From the cell containing the given text, extract its center point as (x, y) coordinate. 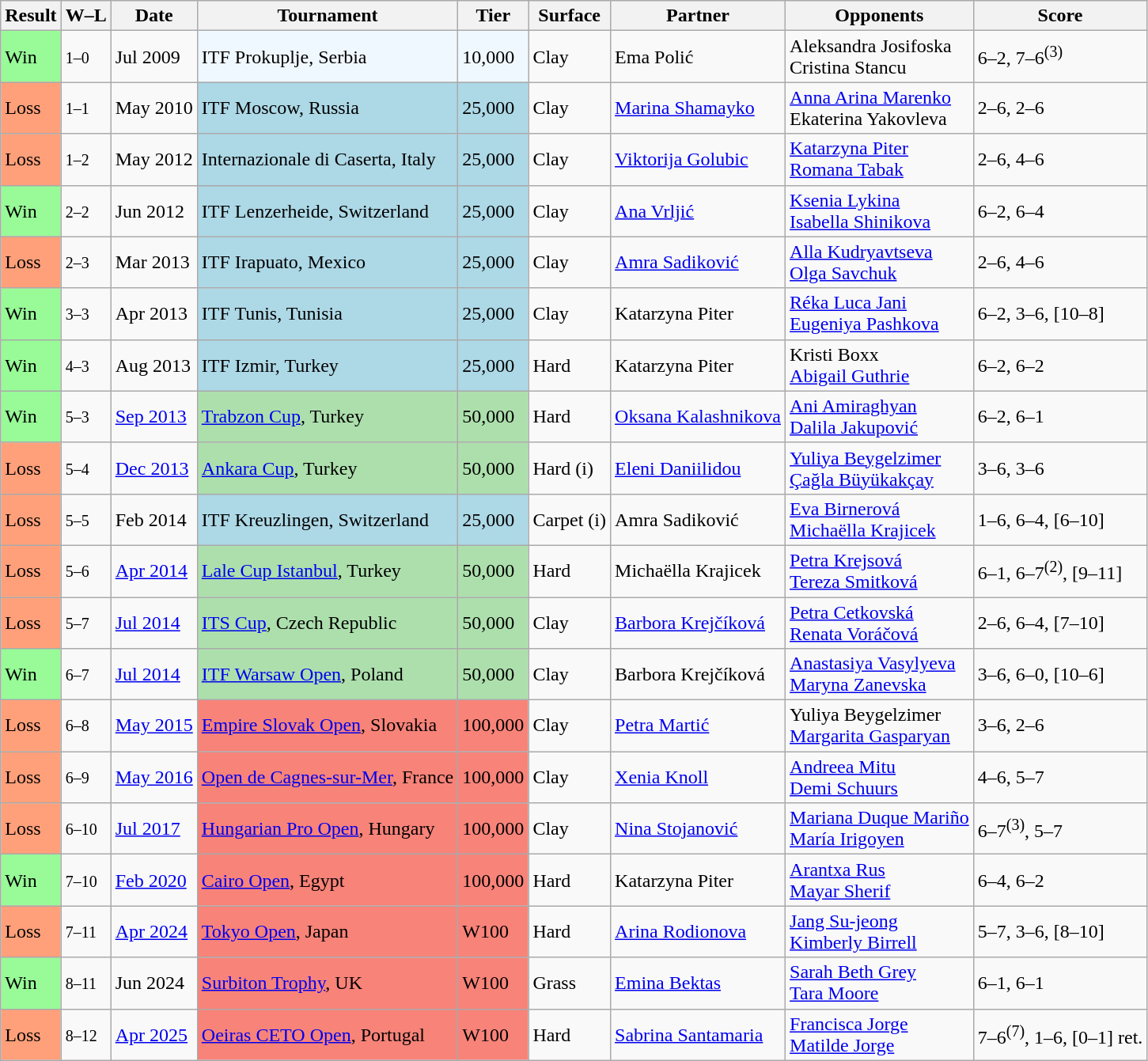
Yuliya Beygelzimer Çağla Büyükakçay (880, 468)
Arantxa Rus Mayar Sherif (880, 880)
6–7(3), 5–7 (1060, 829)
2–6, 6–4, [7–10] (1060, 622)
Hungarian Pro Open, Hungary (328, 829)
Jun 2012 (153, 210)
Aug 2013 (153, 366)
ITS Cup, Czech Republic (328, 622)
Cairo Open, Egypt (328, 880)
Sep 2013 (153, 416)
Tournament (328, 16)
1–0 (85, 57)
2–2 (85, 210)
3–3 (85, 313)
Ema Polić (698, 57)
Yuliya Beygelzimer Margarita Gasparyan (880, 726)
2–6, 2–6 (1060, 108)
2–3 (85, 263)
3–6, 6–0, [10–6] (1060, 674)
Feb 2020 (153, 880)
Ana Vrljić (698, 210)
6–1, 6–7(2), [9–11] (1060, 571)
Katarzyna Piter Romana Tabak (880, 160)
Ksenia Lykina Isabella Shinikova (880, 210)
5–4 (85, 468)
Carpet (i) (570, 519)
6–9 (85, 777)
ITF Moscow, Russia (328, 108)
6–2, 6–2 (1060, 366)
W–L (85, 16)
ITF Warsaw Open, Poland (328, 674)
Tokyo Open, Japan (328, 932)
Arina Rodionova (698, 932)
Viktorija Golubic (698, 160)
Mar 2013 (153, 263)
Kristi Boxx Abigail Guthrie (880, 366)
6–2, 3–6, [10–8] (1060, 313)
ITF Kreuzlingen, Switzerland (328, 519)
Eva Birnerová Michaëlla Krajicek (880, 519)
5–7, 3–6, [8–10] (1060, 932)
Réka Luca Jani Eugeniya Pashkova (880, 313)
Xenia Knoll (698, 777)
Internazionale di Caserta, Italy (328, 160)
ITF Lenzerheide, Switzerland (328, 210)
Nina Stojanović (698, 829)
Emina Bektas (698, 983)
Tier (494, 16)
4–6, 5–7 (1060, 777)
5–5 (85, 519)
Apr 2013 (153, 313)
6–10 (85, 829)
ITF Izmir, Turkey (328, 366)
Eleni Daniilidou (698, 468)
Francisca Jorge Matilde Jorge (880, 1035)
6–1, 6–1 (1060, 983)
5–6 (85, 571)
6–2, 6–4 (1060, 210)
7–11 (85, 932)
Jul 2017 (153, 829)
Marina Shamayko (698, 108)
3–6, 2–6 (1060, 726)
Anna Arina Marenko Ekaterina Yakovleva (880, 108)
Petra Cetkovská Renata Voráčová (880, 622)
ITF Prokuplje, Serbia (328, 57)
1–1 (85, 108)
Surbiton Trophy, UK (328, 983)
6–8 (85, 726)
5–7 (85, 622)
May 2010 (153, 108)
ITF Tunis, Tunisia (328, 313)
Petra Martić (698, 726)
Aleksandra Josifoska Cristina Stancu (880, 57)
Michaëlla Krajicek (698, 571)
Jun 2024 (153, 983)
Oksana Kalashnikova (698, 416)
Feb 2014 (153, 519)
May 2016 (153, 777)
Hard (i) (570, 468)
5–3 (85, 416)
Grass (570, 983)
Date (153, 16)
7–10 (85, 880)
Apr 2025 (153, 1035)
6–7 (85, 674)
1–2 (85, 160)
Score (1060, 16)
Sarah Beth Grey Tara Moore (880, 983)
1–6, 6–4, [6–10] (1060, 519)
May 2012 (153, 160)
Sabrina Santamaria (698, 1035)
Jul 2009 (153, 57)
Oeiras CETO Open, Portugal (328, 1035)
Andreea Mitu Demi Schuurs (880, 777)
6–4, 6–2 (1060, 880)
Alla Kudryavtseva Olga Savchuk (880, 263)
7–6(7), 1–6, [0–1] ret. (1060, 1035)
May 2015 (153, 726)
3–6, 3–6 (1060, 468)
Result (31, 16)
Trabzon Cup, Turkey (328, 416)
Opponents (880, 16)
Partner (698, 16)
Open de Cagnes-sur-Mer, France (328, 777)
8–12 (85, 1035)
Petra Krejsová Tereza Smitková (880, 571)
Surface (570, 16)
Anastasiya Vasylyeva Maryna Zanevska (880, 674)
4–3 (85, 366)
6–2, 7–6(3) (1060, 57)
Jang Su-jeong Kimberly Birrell (880, 932)
Apr 2014 (153, 571)
Empire Slovak Open, Slovakia (328, 726)
Dec 2013 (153, 468)
10,000 (494, 57)
8–11 (85, 983)
Lale Cup Istanbul, Turkey (328, 571)
Ani Amiraghyan Dalila Jakupović (880, 416)
Mariana Duque Mariño María Irigoyen (880, 829)
ITF Irapuato, Mexico (328, 263)
Apr 2024 (153, 932)
Ankara Cup, Turkey (328, 468)
6–2, 6–1 (1060, 416)
